Capture the cell that displays the provided text and extract its [x, y] central coordinate. 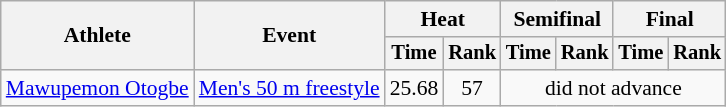
Athlete [98, 36]
57 [472, 88]
Semifinal [557, 19]
Heat [443, 19]
25.68 [414, 88]
Final [669, 19]
Men's 50 m freestyle [290, 88]
Mawupemon Otogbe [98, 88]
did not advance [614, 88]
Event [290, 36]
